Determine the [x, y] coordinate at the center of the cell enclosing the given text.  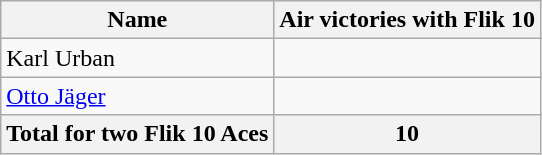
Name [138, 20]
Otto Jäger [138, 96]
Air victories with Flik 10 [408, 20]
10 [408, 134]
Karl Urban [138, 58]
Total for two Flik 10 Aces [138, 134]
